Pinpoint the cell where the given text exists, returning its [X, Y] midpoint coordinate. 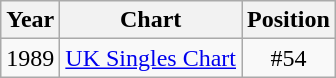
#54 [289, 58]
Year [30, 20]
Chart [151, 20]
Position [289, 20]
UK Singles Chart [151, 58]
1989 [30, 58]
